From the cell containing the given text, extract its center point as [X, Y] coordinate. 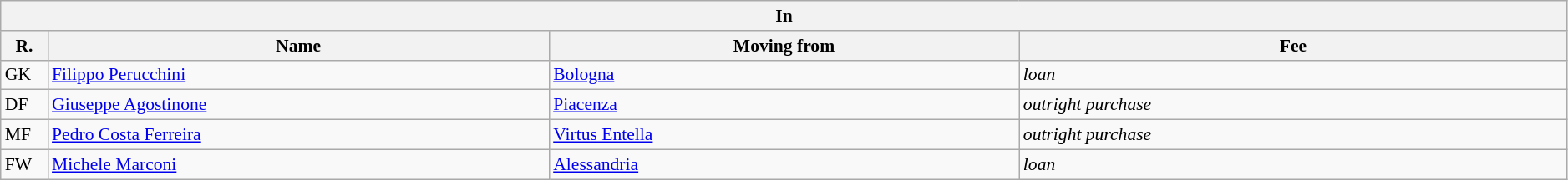
Fee [1293, 46]
Virtus Entella [784, 135]
Giuseppe Agostinone [298, 105]
In [784, 16]
Alessandria [784, 164]
Moving from [784, 46]
Piacenza [784, 105]
Name [298, 46]
Filippo Perucchini [298, 75]
Pedro Costa Ferreira [298, 135]
MF [24, 135]
DF [24, 105]
Bologna [784, 75]
R. [24, 46]
Michele Marconi [298, 164]
FW [24, 164]
GK [24, 75]
